Pinpoint the cell where the given text exists, returning its [x, y] midpoint coordinate. 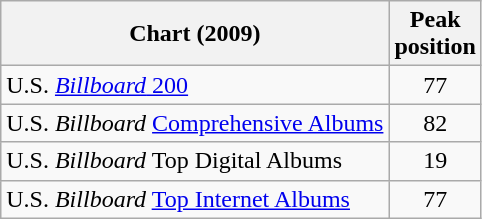
19 [435, 161]
Peakposition [435, 34]
82 [435, 123]
Chart (2009) [195, 34]
U.S. Billboard Top Digital Albums [195, 161]
U.S. Billboard Top Internet Albums [195, 199]
U.S. Billboard 200 [195, 85]
U.S. Billboard Comprehensive Albums [195, 123]
